For the text-containing cell, return its midpoint in [x, y] coordinate format. 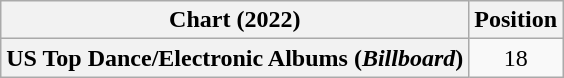
18 [516, 58]
Position [516, 20]
Chart (2022) [235, 20]
US Top Dance/Electronic Albums (Billboard) [235, 58]
